Find where the given text appears and provide that cell's center as [X, Y] coordinate. 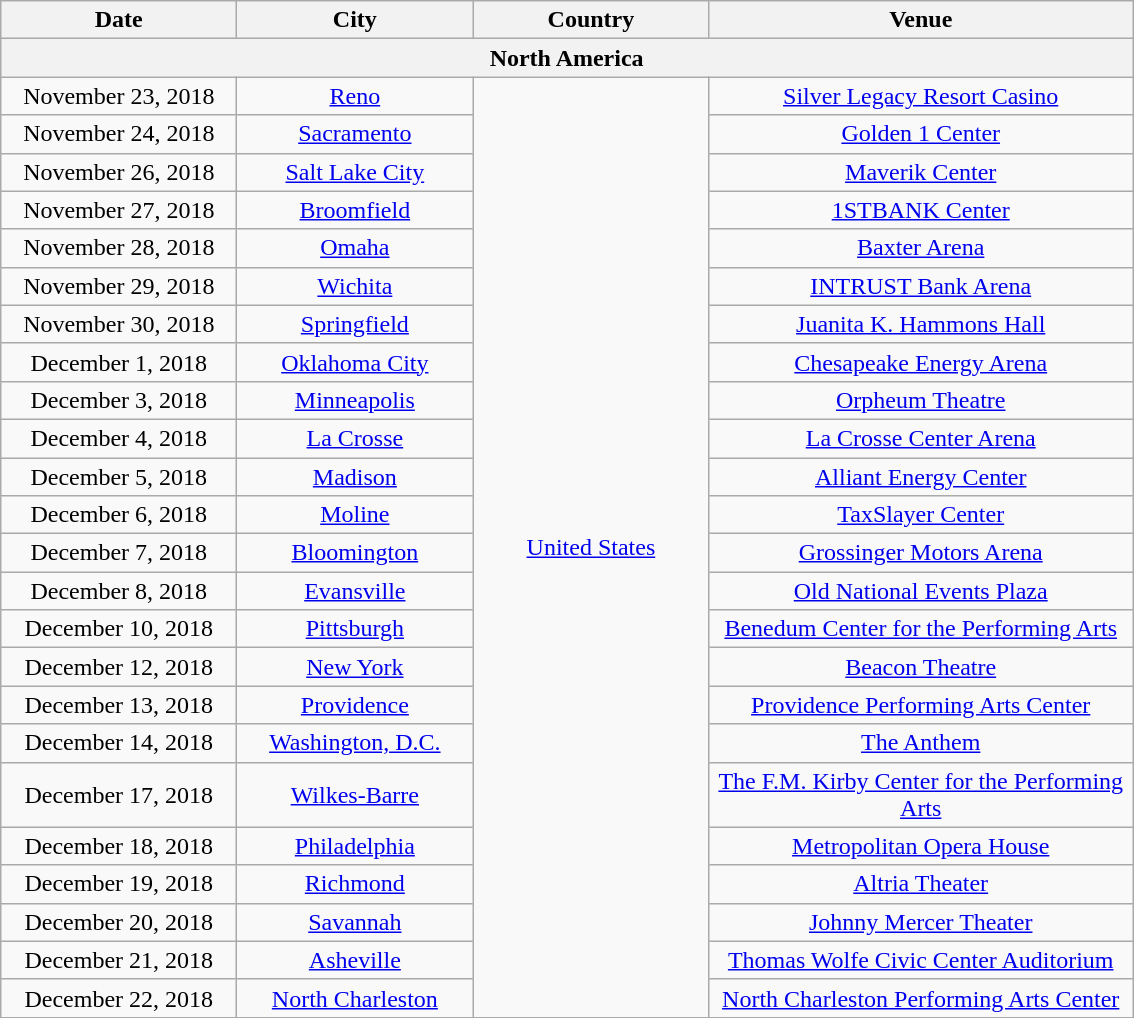
Benedum Center for the Performing Arts [921, 629]
December 6, 2018 [119, 515]
TaxSlayer Center [921, 515]
November 30, 2018 [119, 324]
Omaha [355, 248]
Bloomington [355, 553]
Juanita K. Hammons Hall [921, 324]
November 23, 2018 [119, 96]
December 14, 2018 [119, 743]
Thomas Wolfe Civic Center Auditorium [921, 960]
December 1, 2018 [119, 362]
Venue [921, 20]
Golden 1 Center [921, 134]
Providence [355, 705]
Salt Lake City [355, 172]
Oklahoma City [355, 362]
Beacon Theatre [921, 667]
December 8, 2018 [119, 591]
November 28, 2018 [119, 248]
December 17, 2018 [119, 794]
North Charleston [355, 998]
December 22, 2018 [119, 998]
December 13, 2018 [119, 705]
North America [567, 58]
December 3, 2018 [119, 400]
Madison [355, 477]
Broomfield [355, 210]
December 5, 2018 [119, 477]
Orpheum Theatre [921, 400]
The F.M. Kirby Center for the Performing Arts [921, 794]
Asheville [355, 960]
Providence Performing Arts Center [921, 705]
December 7, 2018 [119, 553]
December 10, 2018 [119, 629]
Wichita [355, 286]
Philadelphia [355, 846]
New York [355, 667]
City [355, 20]
Grossinger Motors Arena [921, 553]
Minneapolis [355, 400]
Sacramento [355, 134]
December 20, 2018 [119, 922]
December 18, 2018 [119, 846]
INTRUST Bank Arena [921, 286]
Chesapeake Energy Arena [921, 362]
Springfield [355, 324]
December 19, 2018 [119, 884]
November 27, 2018 [119, 210]
Metropolitan Opera House [921, 846]
Old National Events Plaza [921, 591]
Pittsburgh [355, 629]
United States [591, 547]
Savannah [355, 922]
Washington, D.C. [355, 743]
Maverik Center [921, 172]
Johnny Mercer Theater [921, 922]
North Charleston Performing Arts Center [921, 998]
The Anthem [921, 743]
Country [591, 20]
Alliant Energy Center [921, 477]
November 29, 2018 [119, 286]
December 4, 2018 [119, 438]
Reno [355, 96]
Baxter Arena [921, 248]
Altria Theater [921, 884]
La Crosse [355, 438]
1STBANK Center [921, 210]
November 26, 2018 [119, 172]
Moline [355, 515]
Richmond [355, 884]
Silver Legacy Resort Casino [921, 96]
La Crosse Center Arena [921, 438]
Wilkes-Barre [355, 794]
Evansville [355, 591]
December 21, 2018 [119, 960]
Date [119, 20]
December 12, 2018 [119, 667]
November 24, 2018 [119, 134]
